Find where the given text appears and provide that cell's center as [X, Y] coordinate. 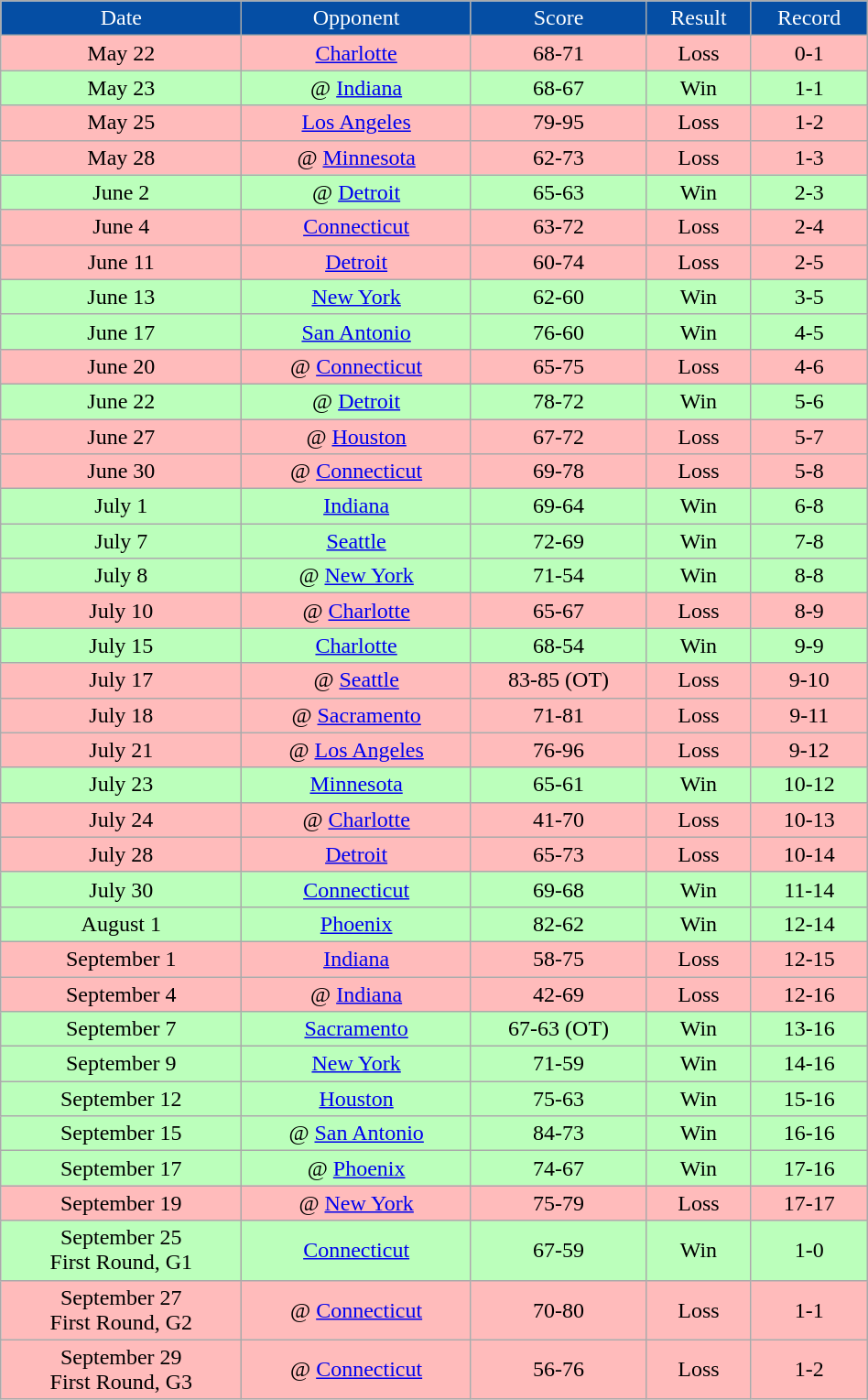
83-85 (OT) [559, 680]
September 29 First Round, G3 [121, 1370]
65-67 [559, 611]
June 4 [121, 227]
July 1 [121, 506]
3-5 [809, 297]
69-68 [559, 889]
2-5 [809, 262]
58-75 [559, 959]
Houston [357, 1099]
72-69 [559, 541]
62-73 [559, 157]
September 4 [121, 993]
78-72 [559, 401]
Date [121, 18]
65-61 [559, 785]
82-62 [559, 924]
12-15 [809, 959]
@ Houston [357, 437]
Result [699, 18]
Opponent [357, 18]
2-4 [809, 227]
42-69 [559, 993]
@ Sacramento [357, 715]
10-14 [809, 854]
July 10 [121, 611]
69-78 [559, 472]
68-54 [559, 646]
71-54 [559, 576]
6-8 [809, 506]
September 19 [121, 1203]
63-72 [559, 227]
71-81 [559, 715]
7-8 [809, 541]
10-13 [809, 819]
84-73 [559, 1134]
July 15 [121, 646]
Sacramento [357, 1029]
0-1 [809, 53]
San Antonio [357, 331]
@ Minnesota [357, 157]
@ San Antonio [357, 1134]
17-16 [809, 1168]
June 30 [121, 472]
8-8 [809, 576]
September 15 [121, 1134]
9-12 [809, 750]
4-5 [809, 331]
75-79 [559, 1203]
@ Seattle [357, 680]
August 1 [121, 924]
65-73 [559, 854]
May 22 [121, 53]
June 20 [121, 366]
@ Phoenix [357, 1168]
69-64 [559, 506]
Record [809, 18]
56-76 [559, 1370]
July 7 [121, 541]
68-71 [559, 53]
June 17 [121, 331]
70-80 [559, 1309]
67-63 (OT) [559, 1029]
May 28 [121, 157]
16-16 [809, 1134]
Los Angeles [357, 123]
May 25 [121, 123]
1-3 [809, 157]
July 23 [121, 785]
76-60 [559, 331]
Phoenix [357, 924]
76-96 [559, 750]
8-9 [809, 611]
July 17 [121, 680]
July 8 [121, 576]
17-17 [809, 1203]
74-67 [559, 1168]
12-16 [809, 993]
June 13 [121, 297]
September 7 [121, 1029]
June 11 [121, 262]
67-72 [559, 437]
10-12 [809, 785]
11-14 [809, 889]
June 22 [121, 401]
75-63 [559, 1099]
July 30 [121, 889]
@ Los Angeles [357, 750]
65-63 [559, 192]
60-74 [559, 262]
5-6 [809, 401]
May 23 [121, 88]
September 9 [121, 1064]
5-8 [809, 472]
July 18 [121, 715]
September 25 First Round, G1 [121, 1251]
4-6 [809, 366]
Score [559, 18]
July 28 [121, 854]
Seattle [357, 541]
9-10 [809, 680]
July 21 [121, 750]
2-3 [809, 192]
1-0 [809, 1251]
June 2 [121, 192]
July 24 [121, 819]
15-16 [809, 1099]
68-67 [559, 88]
September 27 First Round, G2 [121, 1309]
79-95 [559, 123]
12-14 [809, 924]
June 27 [121, 437]
September 1 [121, 959]
5-7 [809, 437]
9-9 [809, 646]
41-70 [559, 819]
71-59 [559, 1064]
Minnesota [357, 785]
65-75 [559, 366]
62-60 [559, 297]
9-11 [809, 715]
September 17 [121, 1168]
13-16 [809, 1029]
67-59 [559, 1251]
September 12 [121, 1099]
14-16 [809, 1064]
